Capture the cell that displays the provided text and extract its [x, y] central coordinate. 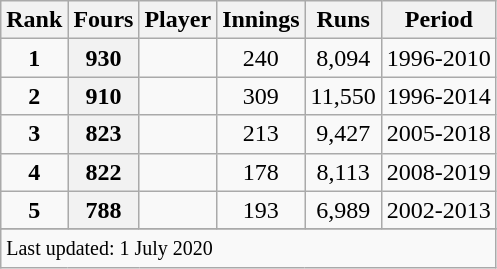
910 [104, 96]
Runs [343, 20]
788 [104, 210]
1996-2014 [438, 96]
2008-2019 [438, 172]
1 [34, 58]
309 [261, 96]
822 [104, 172]
1996-2010 [438, 58]
Fours [104, 20]
Period [438, 20]
213 [261, 134]
6,989 [343, 210]
Innings [261, 20]
4 [34, 172]
8,094 [343, 58]
8,113 [343, 172]
823 [104, 134]
178 [261, 172]
930 [104, 58]
2002-2013 [438, 210]
Last updated: 1 July 2020 [249, 248]
Player [178, 20]
Rank [34, 20]
9,427 [343, 134]
5 [34, 210]
2 [34, 96]
2005-2018 [438, 134]
3 [34, 134]
240 [261, 58]
193 [261, 210]
11,550 [343, 96]
